Determine the (X, Y) coordinate at the center of the cell enclosing the given text.  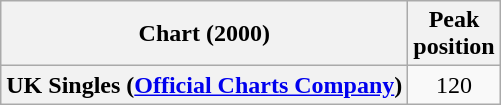
120 (454, 85)
Chart (2000) (204, 34)
UK Singles (Official Charts Company) (204, 85)
Peak position (454, 34)
